Pinpoint the cell where the given text exists, returning its [X, Y] midpoint coordinate. 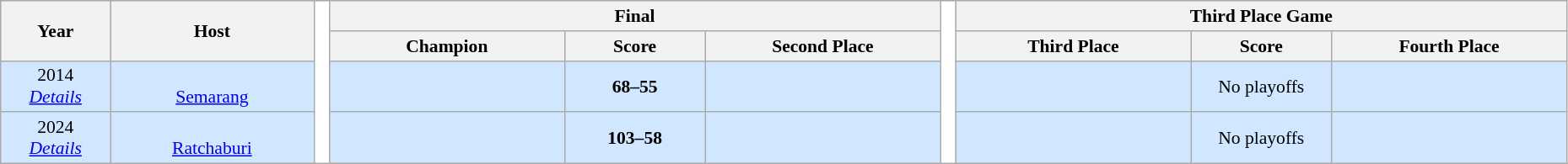
Ratchaburi [213, 138]
Year [56, 30]
Second Place [822, 46]
Final [635, 16]
2024 Details [56, 138]
68–55 [634, 86]
Host [213, 30]
Champion [447, 46]
103–58 [634, 138]
2014 Details [56, 86]
Semarang [213, 86]
Fourth Place [1449, 46]
Third Place [1073, 46]
Third Place Game [1261, 16]
